Scan for the cell matching the given text and deliver its (x, y) coordinate at center. 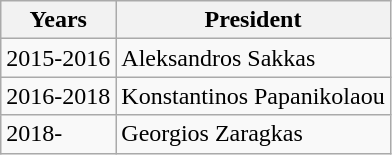
Aleksandros Sakkas (253, 58)
2015-2016 (58, 58)
Years (58, 20)
Konstantinos Papanikolaou (253, 96)
President (253, 20)
Georgios Zaragkas (253, 134)
2018- (58, 134)
2016-2018 (58, 96)
